Provide the [X, Y] coordinate of the cell's center where the given text is located.  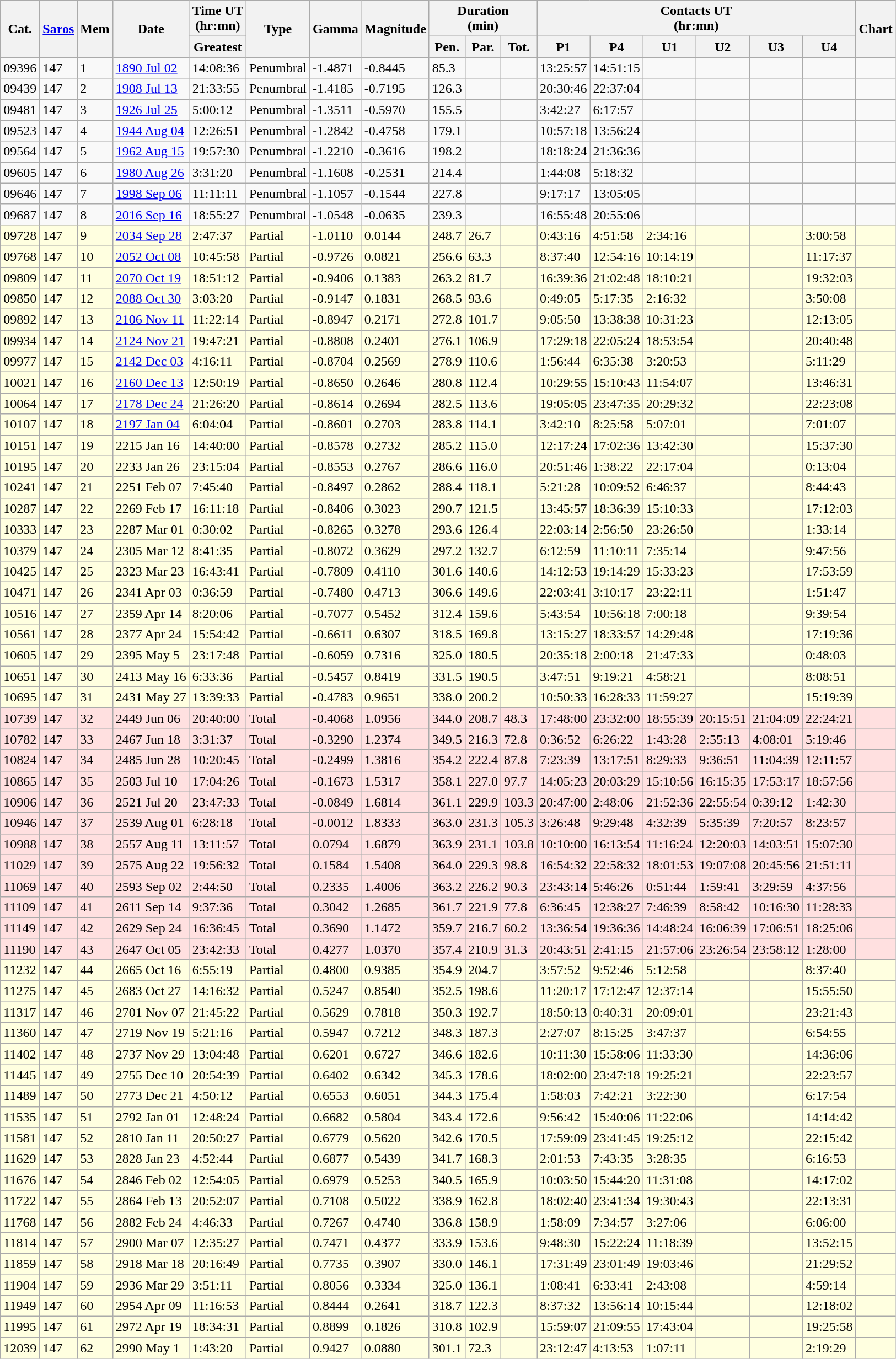
5 [95, 152]
10824 [20, 760]
276.1 [447, 341]
0.6342 [395, 1075]
352.5 [447, 991]
17:31:49 [564, 1264]
-0.7195 [395, 89]
122.3 [483, 1306]
338.9 [447, 1201]
8:15:25 [616, 1033]
198.2 [447, 152]
18:33:57 [616, 635]
2431 May 27 [151, 697]
60 [95, 1306]
20:16:49 [217, 1264]
248.7 [447, 235]
14:29:48 [669, 635]
338.0 [447, 697]
6:12:59 [564, 550]
2070 Oct 19 [151, 277]
22:13:31 [829, 1201]
0.6779 [336, 1138]
31.3 [518, 949]
09934 [20, 341]
17:19:36 [829, 635]
0.5247 [336, 991]
8:08:51 [829, 676]
2197 Jan 04 [151, 425]
158.9 [483, 1222]
208.7 [483, 718]
2629 Sep 24 [151, 928]
5:12:58 [669, 970]
16:06:39 [723, 928]
10195 [20, 466]
361.1 [447, 802]
11:16:53 [217, 1306]
11:28:33 [829, 907]
21:09:55 [616, 1327]
330.0 [447, 1264]
13:42:30 [669, 445]
46 [95, 1012]
13:25:57 [564, 68]
8:29:33 [669, 760]
13:15:27 [564, 635]
0.2171 [395, 320]
49 [95, 1075]
3:42:27 [564, 110]
2:19:29 [829, 1348]
293.6 [447, 529]
0.4713 [395, 592]
15:44:20 [616, 1180]
-0.9406 [336, 277]
22:55:54 [723, 802]
2557 Aug 11 [151, 844]
15:58:06 [616, 1054]
11768 [20, 1222]
12:50:19 [217, 383]
2305 Mar 12 [151, 550]
3:27:06 [669, 1222]
239.3 [447, 214]
140.6 [483, 571]
32 [95, 718]
17:53:17 [776, 781]
17 [95, 404]
343.4 [447, 1117]
31 [95, 697]
-1.1057 [336, 194]
11190 [20, 949]
Greatest [217, 47]
16:43:41 [217, 571]
37 [95, 823]
2:47:37 [217, 235]
14:12:53 [564, 571]
10:20:45 [217, 760]
20:09:01 [669, 1012]
19:25:58 [829, 1327]
1.4006 [395, 886]
2611 Sep 14 [151, 907]
0.7267 [336, 1222]
112.4 [483, 383]
11:17:37 [829, 256]
22 [95, 508]
1.6814 [395, 802]
63.3 [483, 256]
81.7 [483, 277]
-0.7480 [336, 592]
23:42:33 [217, 949]
42 [95, 928]
-0.8406 [336, 508]
0:36:52 [564, 739]
12:54:16 [616, 256]
13:04:48 [217, 1054]
0.8899 [336, 1327]
11275 [20, 991]
21:52:36 [669, 802]
-0.7077 [336, 614]
3:57:52 [564, 970]
2665 Oct 16 [151, 970]
336.8 [447, 1222]
12039 [20, 1348]
2:43:08 [669, 1285]
43 [95, 949]
288.4 [447, 487]
14:16:32 [217, 991]
6 [95, 173]
14:17:02 [829, 1180]
-0.8704 [336, 362]
45 [95, 991]
5:17:35 [616, 299]
18:02:40 [564, 1201]
136.1 [483, 1285]
2719 Nov 19 [151, 1033]
10471 [20, 592]
0.4277 [336, 949]
3:00:58 [829, 235]
10651 [20, 676]
-0.8601 [336, 425]
0.7735 [336, 1264]
1.6879 [395, 844]
6:55:19 [217, 970]
9:52:46 [616, 970]
2377 Apr 24 [151, 635]
5:07:01 [669, 425]
20:45:56 [776, 865]
19:56:32 [217, 865]
26 [95, 592]
6:17:54 [829, 1096]
3 [95, 110]
36 [95, 802]
2539 Aug 01 [151, 823]
115.0 [483, 445]
9:19:21 [616, 676]
15:10:33 [669, 508]
286.6 [447, 466]
2:44:50 [217, 886]
8:41:35 [217, 550]
93.6 [483, 299]
0.2862 [395, 487]
0.7108 [336, 1201]
345.3 [447, 1075]
5:35:39 [723, 823]
11:22:06 [669, 1117]
222.4 [483, 760]
354.2 [447, 760]
19:30:43 [669, 1201]
5:21:16 [217, 1033]
59 [95, 1285]
1980 Aug 26 [151, 173]
21:29:52 [829, 1264]
19:47:21 [217, 341]
61 [95, 1327]
280.8 [447, 383]
0.6051 [395, 1096]
0.6877 [336, 1159]
0.2694 [395, 404]
0.2401 [395, 341]
-0.0849 [336, 802]
2755 Dec 10 [151, 1075]
-0.1544 [395, 194]
62 [95, 1348]
113.6 [483, 404]
0.9385 [395, 970]
229.3 [483, 865]
27 [95, 614]
2323 Mar 23 [151, 571]
44 [95, 970]
1:59:41 [723, 886]
22:37:04 [616, 89]
168.3 [483, 1159]
306.6 [447, 592]
11814 [20, 1243]
56 [95, 1222]
1.8333 [395, 823]
10:45:58 [217, 256]
182.6 [483, 1054]
7:00:18 [669, 614]
-0.8553 [336, 466]
216.3 [483, 739]
40 [95, 886]
342.6 [447, 1138]
0.3690 [336, 928]
10865 [20, 781]
90.3 [518, 886]
14:36:06 [829, 1054]
2287 Mar 01 [151, 529]
-1.1608 [336, 173]
-1.2210 [336, 152]
0.0880 [395, 1348]
3:47:37 [669, 1033]
20:55:06 [616, 214]
14:40:00 [217, 445]
20:35:18 [564, 656]
8:58:42 [723, 907]
8 [95, 214]
9:17:17 [564, 194]
0.0144 [395, 235]
11:22:14 [217, 320]
2:55:13 [723, 739]
3:22:30 [669, 1096]
10425 [20, 571]
23:32:00 [616, 718]
5:18:32 [616, 173]
22:03:41 [564, 592]
16:15:35 [723, 781]
5:00:12 [217, 110]
20:40:48 [829, 341]
-0.5457 [336, 676]
3:47:51 [564, 676]
23:12:47 [564, 1348]
18:25:06 [829, 928]
0.5620 [395, 1138]
21:57:06 [669, 949]
10:09:52 [616, 487]
0.4800 [336, 970]
3:20:53 [669, 362]
10906 [20, 802]
0.4110 [395, 571]
15:22:24 [616, 1243]
0.6201 [336, 1054]
6:06:00 [829, 1222]
2810 Jan 11 [151, 1138]
-0.8445 [395, 68]
09439 [20, 89]
98.8 [518, 865]
-0.3616 [395, 152]
-1.0110 [336, 235]
2016 Sep 16 [151, 214]
231.1 [483, 844]
15:07:30 [829, 844]
14:14:42 [829, 1117]
P4 [616, 47]
16:28:33 [616, 697]
-0.5970 [395, 110]
18:34:31 [217, 1327]
0.2767 [395, 466]
2088 Oct 30 [151, 299]
3:03:20 [217, 299]
0:48:03 [829, 656]
146.1 [483, 1264]
18 [95, 425]
1:58:09 [564, 1222]
2413 May 16 [151, 676]
0.8419 [395, 676]
1 [95, 68]
23:41:45 [616, 1138]
12:18:02 [829, 1306]
169.8 [483, 635]
2034 Sep 28 [151, 235]
0:36:59 [217, 592]
1:43:28 [669, 739]
2:27:07 [564, 1033]
29 [95, 656]
20:51:46 [564, 466]
3:42:10 [564, 425]
23:26:50 [669, 529]
0.6727 [395, 1054]
3:50:08 [829, 299]
0.7212 [395, 1033]
2936 Mar 29 [151, 1285]
26.7 [483, 235]
Saros [58, 29]
2:16:32 [669, 299]
Duration(min) [483, 19]
2:01:53 [564, 1159]
0.5629 [336, 1012]
10379 [20, 550]
200.2 [483, 697]
2701 Nov 07 [151, 1012]
10107 [20, 425]
1.1472 [395, 928]
0.4377 [395, 1243]
1:33:14 [829, 529]
0:13:04 [829, 466]
0.4740 [395, 1222]
11489 [20, 1096]
12:11:57 [829, 760]
23:22:11 [669, 592]
5:11:29 [829, 362]
4 [95, 131]
4:46:33 [217, 1222]
23:21:43 [829, 1012]
-0.4783 [336, 697]
-0.3290 [336, 739]
310.8 [447, 1327]
10:29:55 [564, 383]
19:03:46 [669, 1264]
2467 Jun 18 [151, 739]
3:28:35 [669, 1159]
2683 Oct 27 [151, 991]
10:31:23 [669, 320]
14 [95, 341]
13:38:38 [616, 320]
2954 Apr 09 [151, 1306]
20:47:00 [564, 802]
1890 Jul 02 [151, 68]
2846 Feb 02 [151, 1180]
57 [95, 1243]
118.1 [483, 487]
Gamma [336, 29]
2215 Jan 16 [151, 445]
0.6307 [395, 635]
2:56:50 [616, 529]
23:43:14 [564, 886]
10:11:30 [564, 1054]
13:56:14 [616, 1306]
0.1383 [395, 277]
2052 Oct 08 [151, 256]
0.3278 [395, 529]
2:34:16 [669, 235]
7:46:39 [669, 907]
0.8444 [336, 1306]
-1.0548 [336, 214]
20:03:29 [616, 781]
0:49:05 [564, 299]
12:37:14 [669, 991]
340.5 [447, 1180]
11859 [20, 1264]
344.0 [447, 718]
7:42:21 [616, 1096]
8:20:06 [217, 614]
0.2569 [395, 362]
297.2 [447, 550]
1:51:47 [829, 592]
-0.8947 [336, 320]
12:17:24 [564, 445]
1:43:20 [217, 1348]
23:47:33 [217, 802]
-0.8497 [336, 487]
17:06:51 [776, 928]
0.8056 [336, 1285]
0.5253 [395, 1180]
0.7316 [395, 656]
21:51:11 [829, 865]
12:20:03 [723, 844]
09396 [20, 68]
-0.6059 [336, 656]
19:32:03 [829, 277]
4:08:01 [776, 739]
18:55:39 [669, 718]
214.4 [447, 173]
170.5 [483, 1138]
1998 Sep 06 [151, 194]
227.8 [447, 194]
301.1 [447, 1348]
6:35:38 [616, 362]
17:29:18 [564, 341]
20:29:32 [669, 404]
11995 [20, 1327]
15 [95, 362]
6:26:22 [616, 739]
331.5 [447, 676]
10988 [20, 844]
0.9651 [395, 697]
2160 Dec 13 [151, 383]
09687 [20, 214]
162.8 [483, 1201]
318.5 [447, 635]
10241 [20, 487]
15:55:50 [829, 991]
12:54:05 [217, 1180]
23:26:54 [723, 949]
Chart [876, 29]
-0.1673 [336, 781]
1.3816 [395, 760]
22:15:42 [829, 1138]
20:50:27 [217, 1138]
180.5 [483, 656]
6:33:41 [616, 1285]
-0.2531 [395, 173]
7:43:35 [616, 1159]
190.5 [483, 676]
17:48:00 [564, 718]
11360 [20, 1033]
0.2646 [395, 383]
2882 Feb 24 [151, 1222]
2106 Nov 11 [151, 320]
4:16:11 [217, 362]
13:05:05 [616, 194]
0.2732 [395, 445]
23:47:35 [616, 404]
09646 [20, 194]
14:08:36 [217, 68]
333.9 [447, 1243]
-1.4871 [336, 68]
172.6 [483, 1117]
Date [151, 29]
15:10:43 [616, 383]
10561 [20, 635]
175.4 [483, 1096]
14:03:51 [776, 844]
16:55:48 [564, 214]
13:56:24 [616, 131]
0.5452 [395, 614]
2593 Sep 02 [151, 886]
187.3 [483, 1033]
13:36:54 [564, 928]
4:51:58 [616, 235]
2341 Apr 03 [151, 592]
15:10:56 [669, 781]
85.3 [447, 68]
Magnitude [395, 29]
0.6402 [336, 1075]
Par. [483, 47]
350.3 [447, 1012]
22:58:32 [616, 865]
41 [95, 907]
18:51:12 [217, 277]
10:16:30 [776, 907]
21:04:09 [776, 718]
11:59:27 [669, 697]
11:20:17 [564, 991]
-0.6611 [336, 635]
10287 [20, 508]
1:44:08 [564, 173]
50 [95, 1096]
0.0821 [395, 256]
0.3907 [395, 1264]
178.6 [483, 1075]
13:39:33 [217, 697]
8:44:43 [829, 487]
10333 [20, 529]
4:59:14 [829, 1285]
1:08:41 [564, 1285]
Type [278, 29]
15:54:42 [217, 635]
18:02:00 [564, 1075]
14:51:15 [616, 68]
48 [95, 1054]
16:39:36 [564, 277]
363.2 [447, 886]
358.1 [447, 781]
20:15:51 [723, 718]
09481 [20, 110]
8:23:57 [829, 823]
28 [95, 635]
13:11:57 [217, 844]
18:50:13 [564, 1012]
23:47:18 [616, 1075]
1:56:44 [564, 362]
11629 [20, 1159]
5:21:28 [564, 487]
16:36:45 [217, 928]
4:32:39 [669, 823]
126.3 [447, 89]
17:12:47 [616, 991]
9:48:30 [564, 1243]
11445 [20, 1075]
272.8 [447, 320]
-0.0012 [336, 823]
11:16:24 [669, 844]
159.6 [483, 614]
7:45:40 [217, 487]
2737 Nov 29 [151, 1054]
39 [95, 865]
359.7 [447, 928]
09564 [20, 152]
1926 Jul 25 [151, 110]
-0.4068 [336, 718]
11:11:11 [217, 194]
16:13:54 [616, 844]
192.7 [483, 1012]
19:14:29 [616, 571]
282.5 [447, 404]
5:46:26 [616, 886]
6:04:04 [217, 425]
2233 Jan 26 [151, 466]
21:36:36 [616, 152]
0.5804 [395, 1117]
11676 [20, 1180]
11722 [20, 1201]
9:36:51 [723, 760]
11581 [20, 1138]
18:36:39 [616, 508]
1:28:00 [829, 949]
2647 Oct 05 [151, 949]
21 [95, 487]
51 [95, 1117]
0.2335 [336, 886]
2:48:06 [616, 802]
23:41:34 [616, 1201]
2142 Dec 03 [151, 362]
21:02:48 [616, 277]
0.5439 [395, 1159]
3:10:17 [616, 592]
18:10:21 [669, 277]
-0.8614 [336, 404]
-0.4758 [395, 131]
2251 Feb 07 [151, 487]
0.3629 [395, 550]
-0.8265 [336, 529]
0.5022 [395, 1201]
11069 [20, 886]
10695 [20, 697]
0.2641 [395, 1306]
-0.9726 [336, 256]
5:19:46 [829, 739]
20:30:46 [564, 89]
0.2703 [395, 425]
18:55:27 [217, 214]
35 [95, 781]
102.9 [483, 1327]
16:54:32 [564, 865]
12:48:24 [217, 1117]
354.9 [447, 970]
72.8 [518, 739]
363.0 [447, 823]
0.5947 [336, 1033]
21:45:22 [217, 1012]
17:12:03 [829, 508]
4:50:12 [217, 1096]
10:50:33 [564, 697]
268.5 [447, 299]
22:05:24 [616, 341]
38 [95, 844]
1:58:03 [564, 1096]
11232 [20, 970]
6:33:36 [217, 676]
9:05:50 [564, 320]
8:25:58 [616, 425]
10 [95, 256]
12 [95, 299]
179.1 [447, 131]
22:03:14 [564, 529]
-0.8072 [336, 550]
0.7471 [336, 1243]
105.3 [518, 823]
23:15:04 [217, 466]
23:58:12 [776, 949]
1.2374 [395, 739]
6:54:55 [829, 1033]
11904 [20, 1285]
0:30:02 [217, 529]
0.3023 [395, 508]
103.8 [518, 844]
101.7 [483, 320]
0.9427 [336, 1348]
09728 [20, 235]
13 [95, 320]
3:29:59 [776, 886]
23:01:49 [616, 1264]
52 [95, 1138]
15:37:30 [829, 445]
11109 [20, 907]
348.3 [447, 1033]
-1.2842 [336, 131]
361.7 [447, 907]
301.6 [447, 571]
21:26:20 [217, 404]
10151 [20, 445]
2990 May 1 [151, 1348]
-1.3511 [336, 110]
9:37:36 [217, 907]
54 [95, 1180]
10021 [20, 383]
17:43:04 [669, 1327]
19:05:05 [564, 404]
21:47:33 [669, 656]
2 [95, 89]
7 [95, 194]
20:52:07 [217, 1201]
12:38:27 [616, 907]
10:14:19 [669, 256]
09809 [20, 277]
20:54:39 [217, 1075]
2395 May 5 [151, 656]
285.2 [447, 445]
318.7 [447, 1306]
11:10:11 [616, 550]
1:38:22 [616, 466]
34 [95, 760]
-0.8808 [336, 341]
22:23:57 [829, 1075]
2773 Dec 21 [151, 1096]
15:19:39 [829, 697]
2918 Mar 18 [151, 1264]
0.6979 [336, 1180]
11:18:39 [669, 1243]
18:53:54 [669, 341]
198.6 [483, 991]
77.8 [518, 907]
226.2 [483, 886]
53 [95, 1159]
48.3 [518, 718]
0.8540 [395, 991]
72.3 [483, 1348]
20 [95, 466]
-0.2499 [336, 760]
121.5 [483, 508]
18:57:56 [829, 781]
283.8 [447, 425]
12:26:51 [217, 131]
15:33:23 [669, 571]
0.1584 [336, 865]
256.6 [447, 256]
341.7 [447, 1159]
7:23:39 [564, 760]
11:33:30 [669, 1054]
0.3334 [395, 1285]
10:03:50 [564, 1180]
U1 [669, 47]
09768 [20, 256]
2575 Aug 22 [151, 865]
25 [95, 571]
10739 [20, 718]
149.6 [483, 592]
0.1831 [395, 299]
6:17:57 [616, 110]
155.5 [447, 110]
11949 [20, 1306]
19:25:21 [669, 1075]
19:57:30 [217, 152]
6:36:45 [564, 907]
0.3042 [336, 907]
22:23:08 [829, 404]
21:33:55 [217, 89]
11:04:39 [776, 760]
7:34:57 [616, 1222]
227.0 [483, 781]
Pen. [447, 47]
0.6553 [336, 1096]
9:47:56 [829, 550]
263.2 [447, 277]
357.4 [447, 949]
2449 Jun 06 [151, 718]
114.1 [483, 425]
165.9 [483, 1180]
3:31:20 [217, 173]
55 [95, 1201]
10:57:18 [564, 131]
47 [95, 1033]
10946 [20, 823]
22:17:04 [669, 466]
6:16:53 [829, 1159]
3:26:48 [564, 823]
10:56:18 [616, 614]
1:42:30 [829, 802]
3:51:11 [217, 1285]
9 [95, 235]
7:01:07 [829, 425]
153.6 [483, 1243]
364.0 [447, 865]
4:37:56 [829, 886]
210.9 [483, 949]
312.4 [447, 614]
14:05:23 [564, 781]
24 [95, 550]
09523 [20, 131]
2269 Feb 17 [151, 508]
23 [95, 529]
33 [95, 739]
17:02:36 [616, 445]
2521 Jul 20 [151, 802]
2828 Jan 23 [151, 1159]
19 [95, 445]
231.3 [483, 823]
-0.7809 [336, 571]
0:43:16 [564, 235]
2178 Dec 24 [151, 404]
0.7818 [395, 1012]
2864 Feb 13 [151, 1201]
0:39:12 [776, 802]
P1 [564, 47]
110.6 [483, 362]
87.8 [518, 760]
6:28:18 [217, 823]
10782 [20, 739]
11149 [20, 928]
97.7 [518, 781]
-0.0635 [395, 214]
09892 [20, 320]
1.0956 [395, 718]
U3 [776, 47]
20:40:00 [217, 718]
10064 [20, 404]
17:53:59 [829, 571]
58 [95, 1264]
11:31:08 [669, 1180]
09850 [20, 299]
U2 [723, 47]
11:54:07 [669, 383]
-1.4185 [336, 89]
15:59:07 [564, 1327]
290.7 [447, 508]
204.7 [483, 970]
10516 [20, 614]
2:41:15 [616, 949]
09977 [20, 362]
9:56:42 [564, 1117]
132.7 [483, 550]
116.0 [483, 466]
22:24:21 [829, 718]
106.9 [483, 341]
3:31:37 [217, 739]
5:43:54 [564, 614]
363.9 [447, 844]
11 [95, 277]
30 [95, 676]
0.6682 [336, 1117]
10:10:00 [564, 844]
9:29:48 [616, 823]
2972 Apr 19 [151, 1327]
1.0370 [395, 949]
0:40:31 [616, 1012]
Contacts UT(hr:mn) [696, 19]
1:07:11 [669, 1348]
344.3 [447, 1096]
12:35:27 [217, 1243]
2900 Mar 07 [151, 1243]
0.1826 [395, 1327]
278.9 [447, 362]
17:04:26 [217, 781]
16:11:18 [217, 508]
09605 [20, 173]
1.5317 [395, 781]
10:15:44 [669, 1306]
221.9 [483, 907]
1944 Aug 04 [151, 131]
2792 Jan 01 [151, 1117]
18:18:24 [564, 152]
1.5408 [395, 865]
15:40:06 [616, 1117]
7:20:57 [776, 823]
2359 Apr 14 [151, 614]
10605 [20, 656]
13:46:31 [829, 383]
2124 Nov 21 [151, 341]
Cat. [20, 29]
346.6 [447, 1054]
12:13:05 [829, 320]
11402 [20, 1054]
6:46:37 [669, 487]
126.4 [483, 529]
19:36:36 [616, 928]
16 [95, 383]
4:13:53 [616, 1348]
13:17:51 [616, 760]
11317 [20, 1012]
4:58:21 [669, 676]
2485 Jun 28 [151, 760]
0.0794 [336, 844]
11535 [20, 1117]
19:25:12 [669, 1138]
-0.8650 [336, 383]
23:17:48 [217, 656]
U4 [829, 47]
13:45:57 [564, 508]
7:35:14 [669, 550]
8:37:32 [564, 1306]
0:51:44 [669, 886]
19:07:08 [723, 865]
216.7 [483, 928]
349.5 [447, 739]
4:52:44 [217, 1159]
17:59:09 [564, 1138]
14:48:24 [669, 928]
1962 Aug 15 [151, 152]
Time UT(hr:mn) [217, 19]
-0.9147 [336, 299]
18:01:53 [669, 865]
60.2 [518, 928]
1.2685 [395, 907]
Mem [95, 29]
2:00:18 [616, 656]
13:52:15 [829, 1243]
229.9 [483, 802]
20:43:51 [564, 949]
-0.8578 [336, 445]
9:39:54 [829, 614]
2503 Jul 10 [151, 781]
1908 Jul 13 [151, 89]
11029 [20, 865]
Tot. [518, 47]
103.3 [518, 802]
